From the cell containing the given text, extract its center point as [X, Y] coordinate. 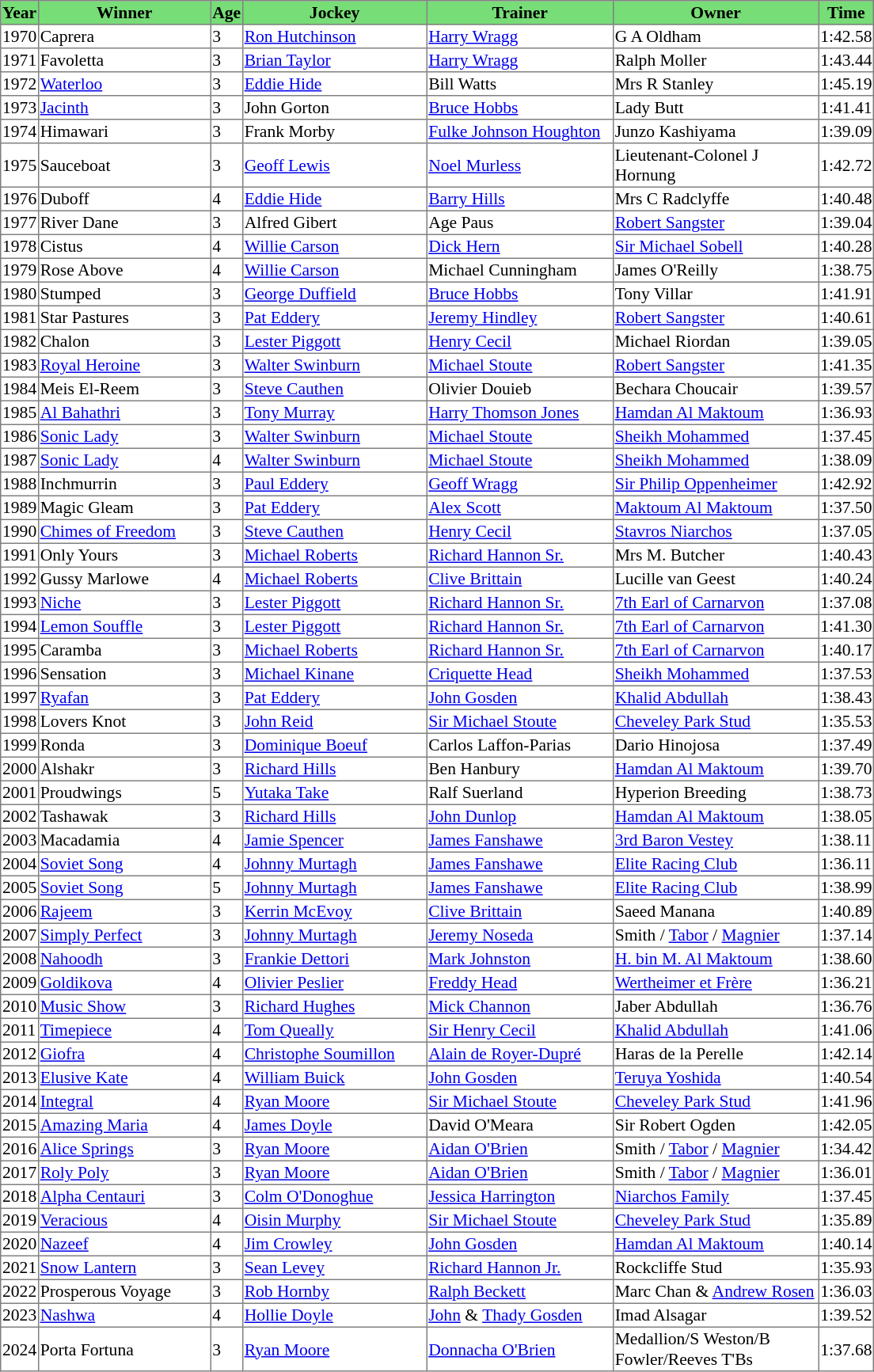
Lemon Souffle [124, 626]
1:36.93 [846, 412]
Roly Poly [124, 1172]
1:35.89 [846, 1220]
Ralph Beckett [520, 1291]
1:36.03 [846, 1291]
1983 [20, 365]
Time [846, 13]
Duboff [124, 199]
1997 [20, 697]
Alice Springs [124, 1149]
Geoff Wragg [520, 484]
Freddy Head [520, 982]
Ben Hanbury [520, 769]
Cistus [124, 246]
1978 [20, 246]
Dick Hern [520, 246]
Dominique Boeuf [334, 745]
2021 [20, 1267]
Lady Butt [716, 108]
Proudwings [124, 792]
Mrs C Radclyffe [716, 199]
Junzo Kashiyama [716, 131]
Trainer [520, 13]
Alfred Gibert [334, 222]
1:38.43 [846, 697]
Integral [124, 1101]
Donnacha O'Brien [520, 1349]
Harry Thomson Jones [520, 412]
Sir Philip Oppenheimer [716, 484]
Jacinth [124, 108]
2003 [20, 840]
Simply Perfect [124, 935]
Giofra [124, 1054]
1:38.99 [846, 887]
Niche [124, 602]
Michael Cunningham [520, 270]
1:35.93 [846, 1267]
David O'Meara [520, 1125]
Gussy Marlowe [124, 579]
Richard Hughes [334, 1006]
Timepiece [124, 1030]
2007 [20, 935]
1:41.96 [846, 1101]
1996 [20, 674]
1979 [20, 270]
Richard Hannon Jr. [520, 1267]
Royal Heroine [124, 365]
1975 [20, 165]
Al Bahathri [124, 412]
Medallion/S Weston/B Fowler/Reeves T'Bs [716, 1349]
Mrs R Stanley [716, 84]
3rd Baron Vestey [716, 840]
2000 [20, 769]
Olivier Peslier [334, 982]
Macadamia [124, 840]
Stavros Niarchos [716, 531]
Wertheimer et Frère [716, 982]
1:40.14 [846, 1244]
2016 [20, 1149]
1989 [20, 507]
Kerrin McEvoy [334, 911]
1:39.52 [846, 1315]
Rob Hornby [334, 1291]
Mark Johnston [520, 959]
Tony Murray [334, 412]
2023 [20, 1315]
1:41.30 [846, 626]
Rockcliffe Stud [716, 1267]
Jeremy Noseda [520, 935]
1980 [20, 294]
Jamie Spencer [334, 840]
Sean Levey [334, 1267]
Snow Lantern [124, 1267]
Ron Hutchinson [334, 36]
Amazing Maria [124, 1125]
Lucille van Geest [716, 579]
1:40.54 [846, 1077]
Paul Eddery [334, 484]
1:39.05 [846, 341]
Criquette Head [520, 674]
James Doyle [334, 1125]
Nahoodh [124, 959]
Jeremy Hindley [520, 317]
2009 [20, 982]
1:38.75 [846, 270]
Brian Taylor [334, 60]
2022 [20, 1291]
Favoletta [124, 60]
Sir Robert Ogden [716, 1125]
1:34.42 [846, 1149]
Lovers Knot [124, 721]
Winner [124, 13]
Colm O'Donoghue [334, 1196]
Hyperion Breeding [716, 792]
Sauceboat [124, 165]
Oisin Murphy [334, 1220]
Alpha Centauri [124, 1196]
Carlos Laffon-Parias [520, 745]
Goldikova [124, 982]
Ralph Moller [716, 60]
1981 [20, 317]
Age Paus [520, 222]
1984 [20, 389]
1999 [20, 745]
Lieutenant-Colonel J Hornung [716, 165]
Michael Riordan [716, 341]
2024 [20, 1349]
1:42.92 [846, 484]
River Dane [124, 222]
Veracious [124, 1220]
Teruya Yoshida [716, 1077]
Jessica Harrington [520, 1196]
1:39.09 [846, 131]
1974 [20, 131]
Saeed Manana [716, 911]
2018 [20, 1196]
Frankie Dettori [334, 959]
Music Show [124, 1006]
John & Thady Gosden [520, 1315]
1:38.73 [846, 792]
H. bin M. Al Maktoum [716, 959]
1:39.57 [846, 389]
John Dunlop [520, 816]
Christophe Soumillon [334, 1054]
1:37.05 [846, 531]
Age [226, 13]
1:37.49 [846, 745]
1:39.04 [846, 222]
2012 [20, 1054]
1:37.14 [846, 935]
2019 [20, 1220]
William Buick [334, 1077]
1:40.28 [846, 246]
Dario Hinojosa [716, 745]
1:40.17 [846, 650]
Stumped [124, 294]
1988 [20, 484]
Star Pastures [124, 317]
G A Oldham [716, 36]
Mrs M. Butcher [716, 555]
Geoff Lewis [334, 165]
1:36.76 [846, 1006]
2015 [20, 1125]
1976 [20, 199]
Hollie Doyle [334, 1315]
Olivier Douieb [520, 389]
Noel Murless [520, 165]
2008 [20, 959]
Fulke Johnson Houghton [520, 131]
2011 [20, 1030]
1:43.44 [846, 60]
John Reid [334, 721]
1:35.53 [846, 721]
Tony Villar [716, 294]
2013 [20, 1077]
1:41.06 [846, 1030]
Marc Chan & Andrew Rosen [716, 1291]
1992 [20, 579]
John Gorton [334, 108]
Alshakr [124, 769]
1973 [20, 108]
Nazeef [124, 1244]
Imad Alsagar [716, 1315]
1:41.91 [846, 294]
Maktoum Al Maktoum [716, 507]
Sir Henry Cecil [520, 1030]
1:38.11 [846, 840]
1:40.89 [846, 911]
1:38.60 [846, 959]
2005 [20, 887]
1:42.05 [846, 1125]
Yutaka Take [334, 792]
1:40.43 [846, 555]
Nashwa [124, 1315]
Rose Above [124, 270]
1:39.70 [846, 769]
Caprera [124, 36]
1985 [20, 412]
1977 [20, 222]
Jockey [334, 13]
George Duffield [334, 294]
Inchmurrin [124, 484]
Rajeem [124, 911]
Jaber Abdullah [716, 1006]
Mick Channon [520, 1006]
1:40.24 [846, 579]
Ryafan [124, 697]
1:38.09 [846, 460]
1970 [20, 36]
1995 [20, 650]
Waterloo [124, 84]
1:36.21 [846, 982]
1:40.61 [846, 317]
Barry Hills [520, 199]
Sir Michael Sobell [716, 246]
1:40.48 [846, 199]
Tashawak [124, 816]
Himawari [124, 131]
1:38.05 [846, 816]
2017 [20, 1172]
1:37.53 [846, 674]
1:42.72 [846, 165]
1:41.41 [846, 108]
Year [20, 13]
1993 [20, 602]
Magic Gleam [124, 507]
1990 [20, 531]
2014 [20, 1101]
Ralf Suerland [520, 792]
2002 [20, 816]
1994 [20, 626]
Jim Crowley [334, 1244]
Chalon [124, 341]
Alex Scott [520, 507]
1:37.50 [846, 507]
Frank Morby [334, 131]
1972 [20, 84]
1986 [20, 436]
Elusive Kate [124, 1077]
1971 [20, 60]
2010 [20, 1006]
Bill Watts [520, 84]
Only Yours [124, 555]
Porta Fortuna [124, 1349]
1:41.35 [846, 365]
Ronda [124, 745]
1982 [20, 341]
Haras de la Perelle [716, 1054]
Niarchos Family [716, 1196]
Owner [716, 13]
2001 [20, 792]
1:37.68 [846, 1349]
Sensation [124, 674]
1:42.58 [846, 36]
Bechara Choucair [716, 389]
1991 [20, 555]
James O'Reilly [716, 270]
Alain de Royer-Dupré [520, 1054]
2020 [20, 1244]
Chimes of Freedom [124, 531]
2006 [20, 911]
1:42.14 [846, 1054]
Tom Queally [334, 1030]
2004 [20, 864]
1:37.08 [846, 602]
1998 [20, 721]
1:45.19 [846, 84]
Meis El-Reem [124, 389]
1:36.01 [846, 1172]
Caramba [124, 650]
Michael Kinane [334, 674]
1987 [20, 460]
Prosperous Voyage [124, 1291]
1:36.11 [846, 864]
